Provide the (x, y) coordinate of the cell's center where the given text is located.  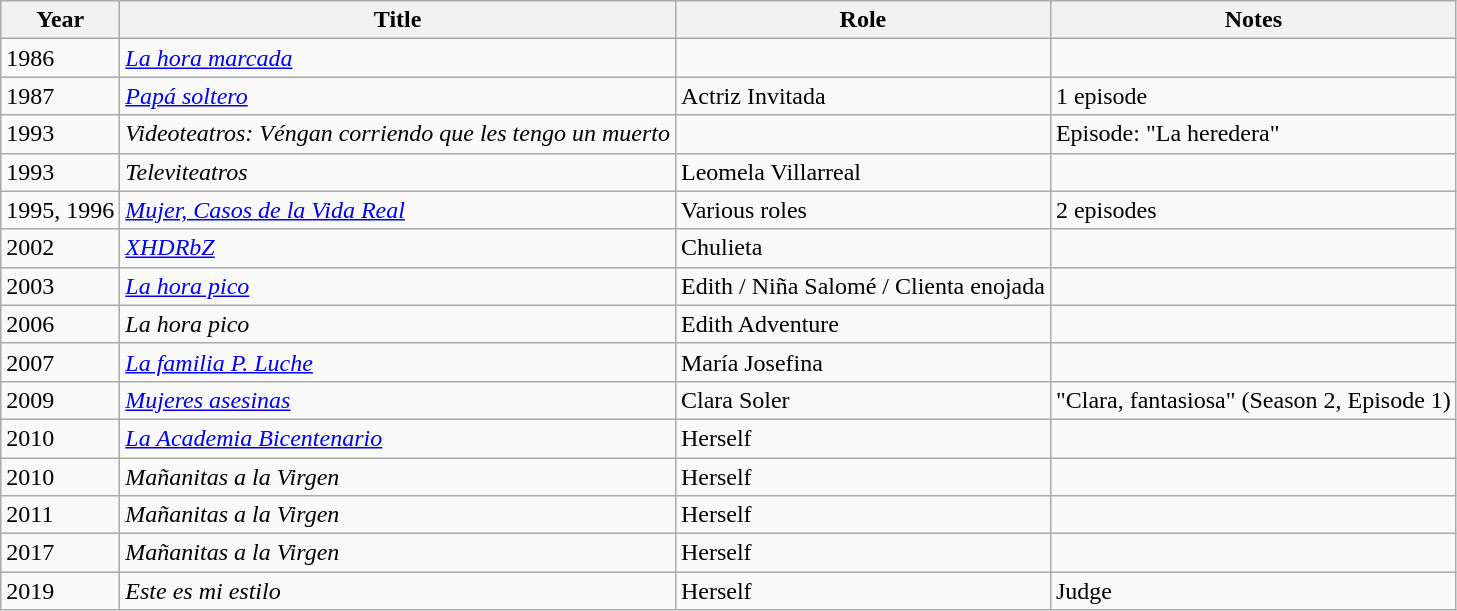
María Josefina (862, 362)
1995, 1996 (60, 210)
Videoteatros: Véngan corriendo que les tengo un muerto (398, 134)
2019 (60, 591)
2007 (60, 362)
2 episodes (1253, 210)
2009 (60, 400)
Mujer, Casos de la Vida Real (398, 210)
2011 (60, 515)
Edith Adventure (862, 324)
Notes (1253, 20)
La familia P. Luche (398, 362)
Episode: "La heredera" (1253, 134)
La hora marcada (398, 58)
XHDRbZ (398, 248)
Televiteatros (398, 172)
Mujeres asesinas (398, 400)
1986 (60, 58)
Role (862, 20)
Chulieta (862, 248)
Year (60, 20)
Title (398, 20)
Papá soltero (398, 96)
2003 (60, 286)
2002 (60, 248)
1987 (60, 96)
La Academia Bicentenario (398, 438)
Judge (1253, 591)
"Clara, fantasiosa" (Season 2, Episode 1) (1253, 400)
Edith / Niña Salomé / Clienta enojada (862, 286)
2017 (60, 553)
2006 (60, 324)
Leomela Villarreal (862, 172)
Este es mi estilo (398, 591)
Actriz Invitada (862, 96)
Clara Soler (862, 400)
1 episode (1253, 96)
Various roles (862, 210)
